Locate the cell with the specified text and output its [X, Y] center coordinate. 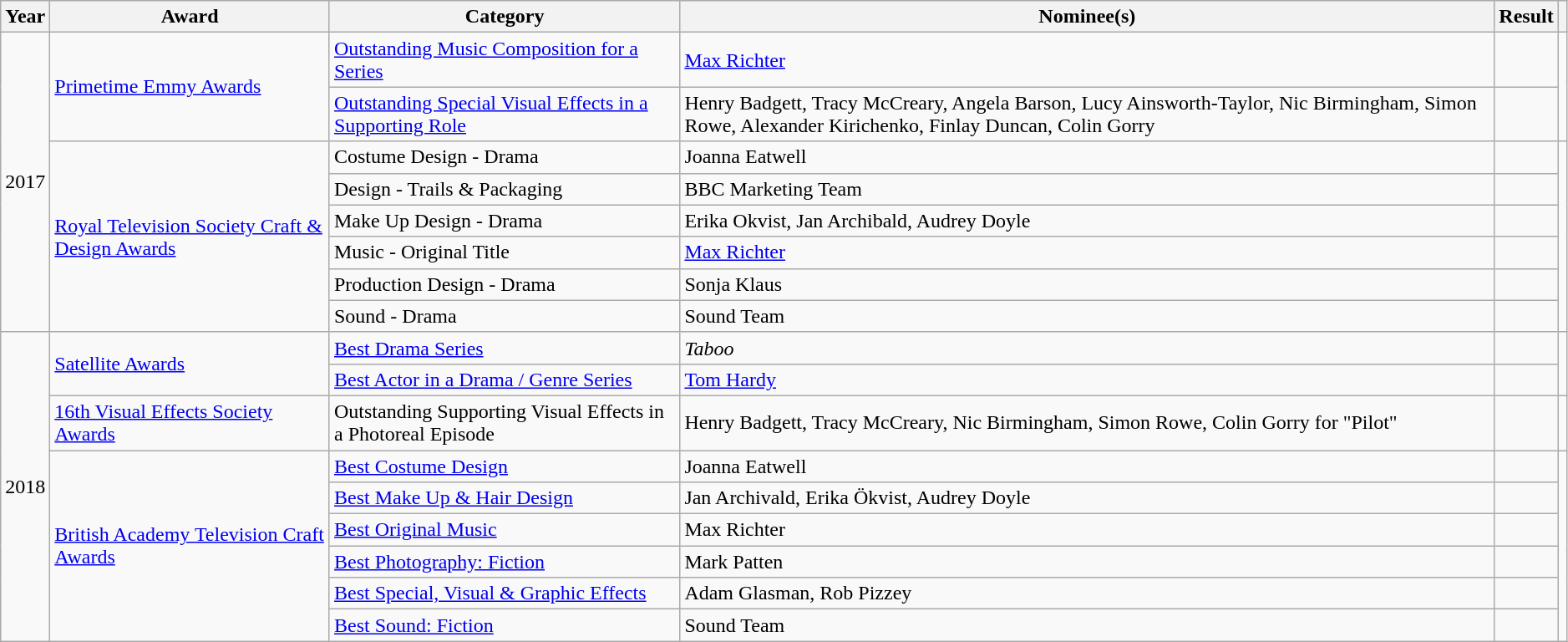
Best Sound: Fiction [505, 625]
Best Actor in a Drama / Genre Series [505, 380]
Henry Badgett, Tracy McCreary, Angela Barson, Lucy Ainsworth-Taylor, Nic Birmingham, Simon Rowe, Alexander Kirichenko, Finlay Duncan, Colin Gorry [1088, 114]
Best Photography: Fiction [505, 562]
Category [505, 17]
Best Drama Series [505, 348]
Tom Hardy [1088, 380]
Outstanding Music Composition for a Series [505, 60]
Adam Glasman, Rob Pizzey [1088, 594]
Taboo [1088, 348]
Costume Design - Drama [505, 157]
British Academy Television Craft Awards [190, 545]
Best Original Music [505, 530]
Best Make Up & Hair Design [505, 498]
Nominee(s) [1088, 17]
Mark Patten [1088, 562]
Award [190, 17]
Design - Trails & Packaging [505, 189]
Erika Okvist, Jan Archibald, Audrey Doyle [1088, 221]
Royal Television Society Craft & Design Awards [190, 237]
Sound - Drama [505, 316]
Best Special, Visual & Graphic Effects [505, 594]
16th Visual Effects Society Awards [190, 423]
Result [1526, 17]
2018 [25, 487]
Outstanding Supporting Visual Effects in a Photoreal Episode [505, 423]
Year [25, 17]
Henry Badgett, Tracy McCreary, Nic Birmingham, Simon Rowe, Colin Gorry for "Pilot" [1088, 423]
Music - Original Title [505, 252]
Production Design - Drama [505, 284]
Satellite Awards [190, 364]
2017 [25, 182]
Outstanding Special Visual Effects in a Supporting Role [505, 114]
Best Costume Design [505, 466]
Jan Archivald, Erika Ökvist, Audrey Doyle [1088, 498]
Primetime Emmy Awards [190, 87]
BBC Marketing Team [1088, 189]
Make Up Design - Drama [505, 221]
Sonja Klaus [1088, 284]
